Locate the cell with the specified text and output its (x, y) center coordinate. 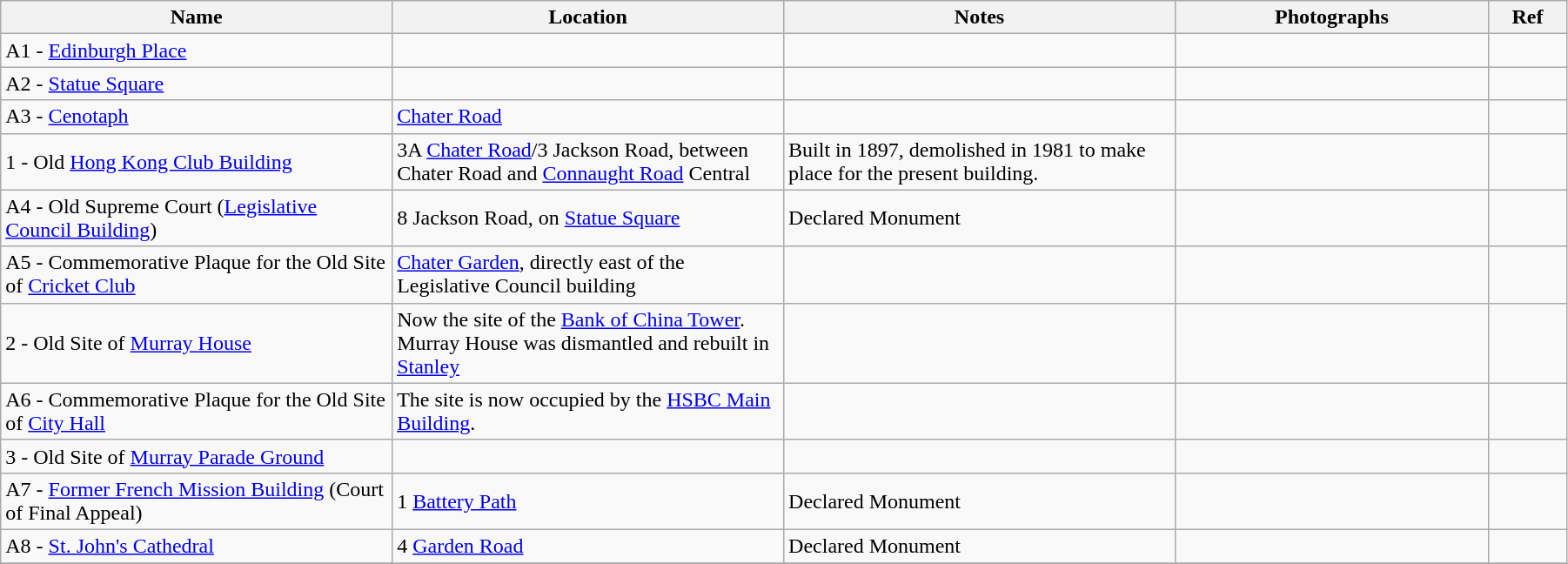
The site is now occupied by the HSBC Main Building. (588, 411)
Chater Road (588, 117)
2 - Old Site of Murray House (197, 343)
Location (588, 17)
A8 - St. John's Cathedral (197, 546)
3 - Old Site of Murray Parade Ground (197, 456)
1 Battery Path (588, 501)
4 Garden Road (588, 546)
Chater Garden, directly east of the Legislative Council building (588, 275)
8 Jackson Road, on Statue Square (588, 218)
Now the site of the Bank of China Tower. Murray House was dismantled and rebuilt in Stanley (588, 343)
Name (197, 17)
A6 - Commemorative Plaque for the Old Site of City Hall (197, 411)
1 - Old Hong Kong Club Building (197, 162)
Ref (1527, 17)
A4 - Old Supreme Court (Legislative Council Building) (197, 218)
A1 - Edinburgh Place (197, 50)
A7 - Former French Mission Building (Court of Final Appeal) (197, 501)
Built in 1897, demolished in 1981 to make place for the present building. (980, 162)
Notes (980, 17)
A5 - Commemorative Plaque for the Old Site of Cricket Club (197, 275)
3A Chater Road/3 Jackson Road, between Chater Road and Connaught Road Central (588, 162)
Photographs (1331, 17)
A2 - Statue Square (197, 84)
A3 - Cenotaph (197, 117)
